Return (X, Y) of the center of cell containing provided text 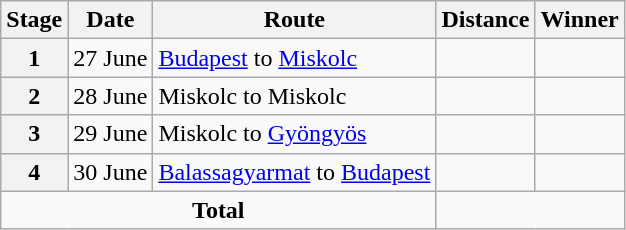
28 June (110, 96)
Miskolc to Gyöngyös (294, 134)
2 (34, 96)
1 (34, 58)
Balassagyarmat to Budapest (294, 172)
Budapest to Miskolc (294, 58)
Miskolc to Miskolc (294, 96)
Distance (486, 20)
30 June (110, 172)
4 (34, 172)
Date (110, 20)
3 (34, 134)
Route (294, 20)
29 June (110, 134)
Total (218, 210)
27 June (110, 58)
Winner (580, 20)
Stage (34, 20)
